Search for the cell housing the specified text and yield its [X, Y] center coordinate. 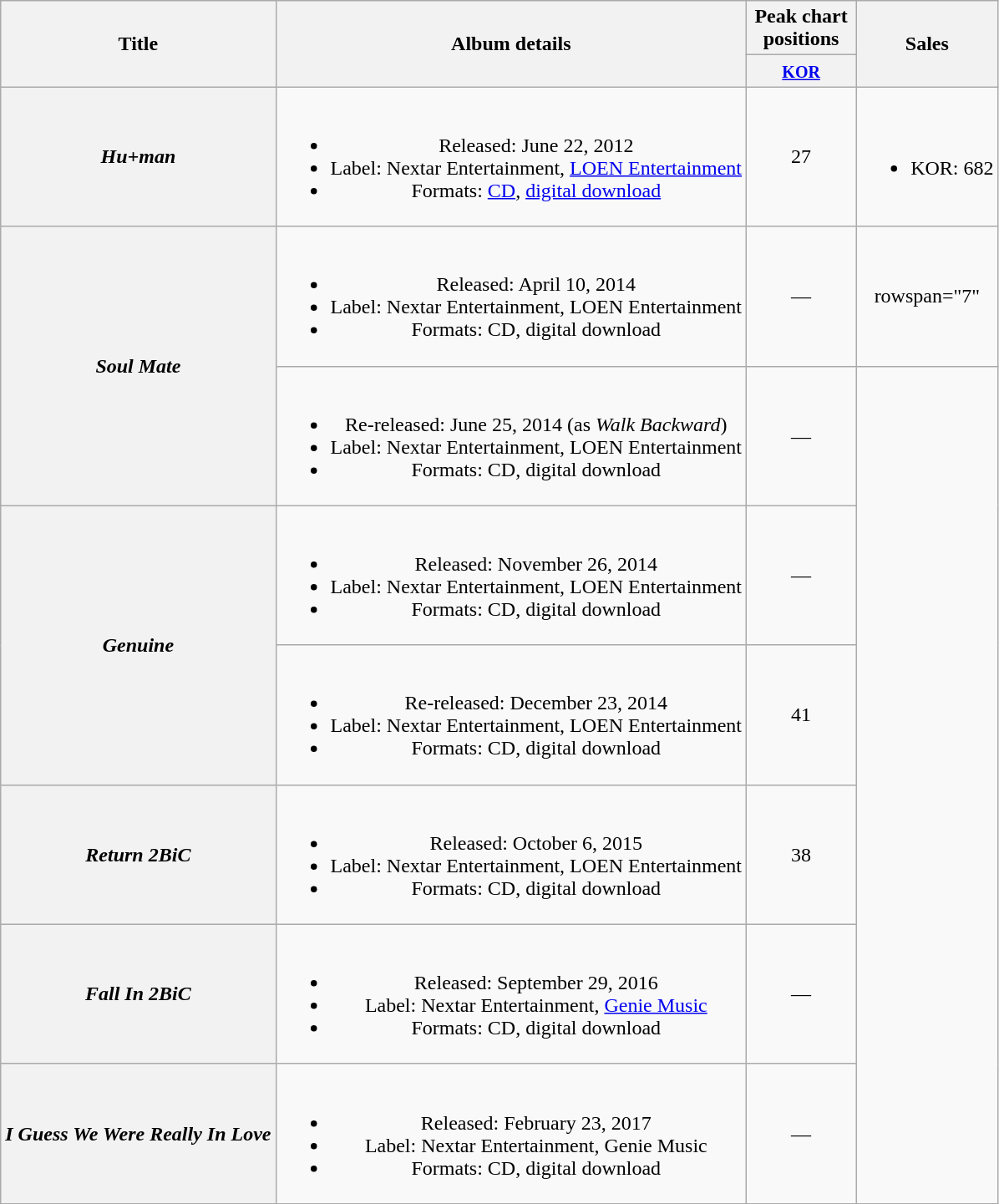
Re-released: December 23, 2014Label: Nextar Entertainment, LOEN EntertainmentFormats: CD, digital download [511, 715]
Soul Mate [139, 366]
Title [139, 43]
Return 2BiC [139, 854]
KOR: 682 [927, 157]
38 [802, 854]
KOR [802, 71]
27 [802, 157]
Released: April 10, 2014Label: Nextar Entertainment, LOEN EntertainmentFormats: CD, digital download [511, 296]
Sales [927, 43]
Released: October 6, 2015Label: Nextar Entertainment, LOEN EntertainmentFormats: CD, digital download [511, 854]
Album details [511, 43]
I Guess We Were Really In Love [139, 1133]
Genuine [139, 645]
Released: September 29, 2016Label: Nextar Entertainment, Genie MusicFormats: CD, digital download [511, 994]
Re-released: June 25, 2014 (as Walk Backward)Label: Nextar Entertainment, LOEN EntertainmentFormats: CD, digital download [511, 436]
Released: June 22, 2012Label: Nextar Entertainment, LOEN EntertainmentFormats: CD, digital download [511, 157]
Peak chart positions [802, 28]
Released: February 23, 2017Label: Nextar Entertainment, Genie MusicFormats: CD, digital download [511, 1133]
rowspan="7" [927, 296]
41 [802, 715]
Released: November 26, 2014Label: Nextar Entertainment, LOEN EntertainmentFormats: CD, digital download [511, 575]
Fall In 2BiC [139, 994]
Hu+man [139, 157]
